Identify which cell holds the provided text, then report its (x, y) central coordinate. 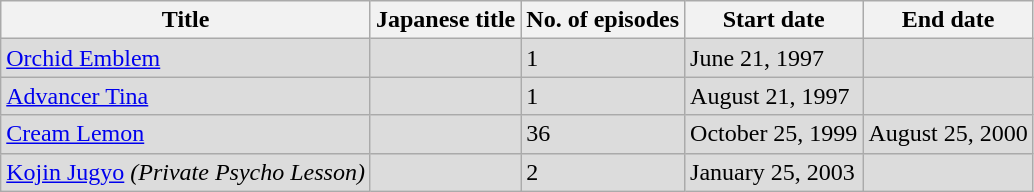
Orchid Emblem (186, 58)
January 25, 2003 (774, 172)
Title (186, 20)
No. of episodes (603, 20)
October 25, 1999 (774, 134)
June 21, 1997 (774, 58)
August 25, 2000 (948, 134)
Start date (774, 20)
36 (603, 134)
Advancer Tina (186, 96)
End date (948, 20)
2 (603, 172)
Japanese title (445, 20)
August 21, 1997 (774, 96)
Kojin Jugyo (Private Psycho Lesson) (186, 172)
Cream Lemon (186, 134)
